Determine the (x, y) coordinate at the center of the cell enclosing the given text.  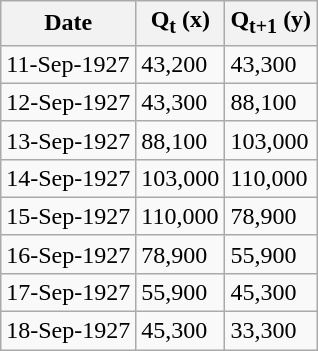
12-Sep-1927 (68, 102)
16-Sep-1927 (68, 254)
17-Sep-1927 (68, 292)
15-Sep-1927 (68, 216)
14-Sep-1927 (68, 178)
18-Sep-1927 (68, 331)
43,200 (180, 64)
Qt+1 (y) (271, 23)
Qt (x) (180, 23)
11-Sep-1927 (68, 64)
Date (68, 23)
33,300 (271, 331)
13-Sep-1927 (68, 140)
